Detect which cell encompasses the target text, then output its (X, Y) center coordinate. 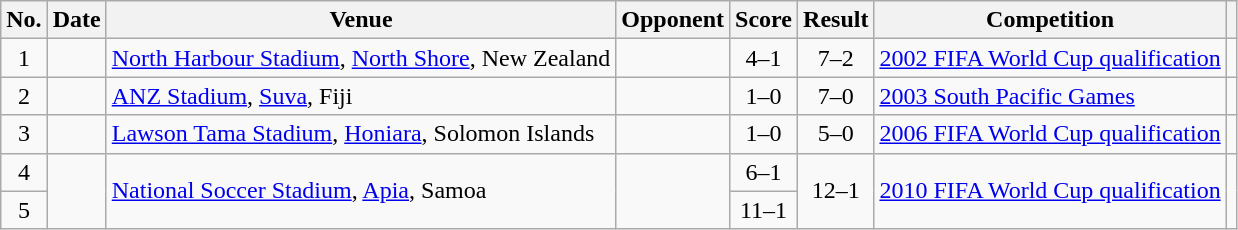
4 (24, 172)
5 (24, 210)
North Harbour Stadium, North Shore, New Zealand (361, 58)
7–0 (836, 96)
No. (24, 20)
7–2 (836, 58)
National Soccer Stadium, Apia, Samoa (361, 191)
Date (76, 20)
ANZ Stadium, Suva, Fiji (361, 96)
1 (24, 58)
Lawson Tama Stadium, Honiara, Solomon Islands (361, 134)
Result (836, 20)
2006 FIFA World Cup qualification (1050, 134)
4–1 (764, 58)
Score (764, 20)
6–1 (764, 172)
Competition (1050, 20)
12–1 (836, 191)
2010 FIFA World Cup qualification (1050, 191)
11–1 (764, 210)
5–0 (836, 134)
Opponent (673, 20)
Venue (361, 20)
2002 FIFA World Cup qualification (1050, 58)
2 (24, 96)
3 (24, 134)
2003 South Pacific Games (1050, 96)
